Determine the [x, y] coordinate at the center of the cell enclosing the given text.  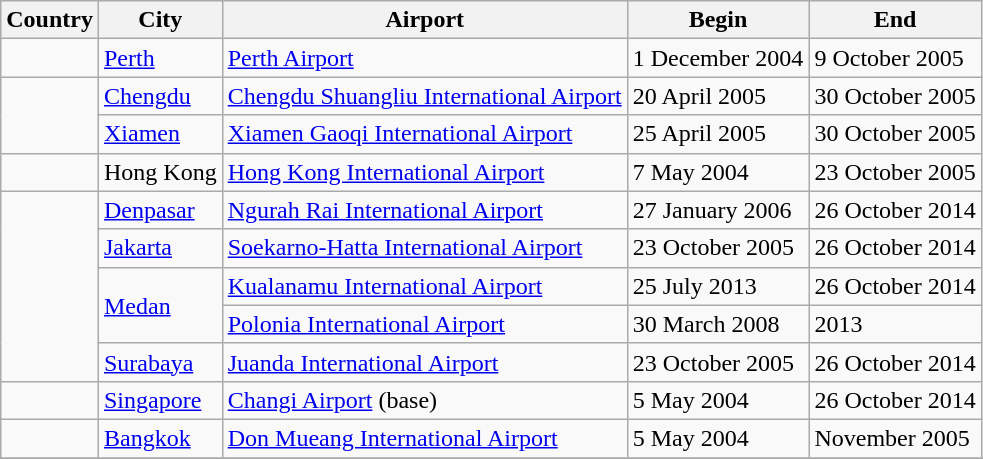
Denpasar [160, 210]
Medan [160, 305]
25 July 2013 [718, 286]
Juanda International Airport [424, 362]
Polonia International Airport [424, 324]
20 April 2005 [718, 96]
Perth Airport [424, 58]
Ngurah Rai International Airport [424, 210]
Chengdu Shuangliu International Airport [424, 96]
Kualanamu International Airport [424, 286]
End [895, 20]
Don Mueang International Airport [424, 438]
Chengdu [160, 96]
Begin [718, 20]
Xiamen [160, 134]
Country [50, 20]
Hong Kong [160, 172]
7 May 2004 [718, 172]
Changi Airport (base) [424, 400]
9 October 2005 [895, 58]
30 March 2008 [718, 324]
Soekarno-Hatta International Airport [424, 248]
Jakarta [160, 248]
1 December 2004 [718, 58]
Surabaya [160, 362]
Hong Kong International Airport [424, 172]
City [160, 20]
Singapore [160, 400]
Perth [160, 58]
25 April 2005 [718, 134]
27 January 2006 [718, 210]
2013 [895, 324]
November 2005 [895, 438]
Xiamen Gaoqi International Airport [424, 134]
Bangkok [160, 438]
Airport [424, 20]
